Extract the [x, y] coordinate from the center of the cell holding the provided text.  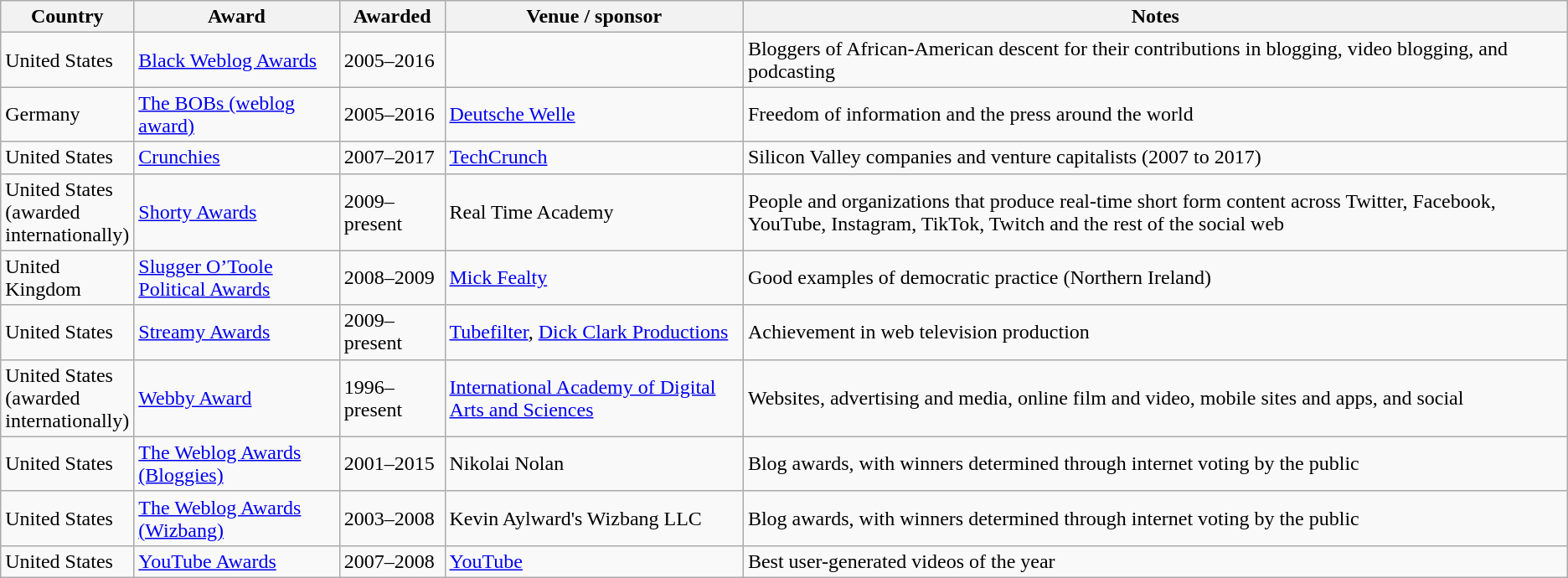
Streamy Awards [236, 332]
Germany [67, 114]
Notes [1155, 17]
Best user-generated videos of the year [1155, 561]
Good examples of democratic practice (Northern Ireland) [1155, 278]
Achievement in web television production [1155, 332]
Nikolai Nolan [594, 464]
Mick Fealty [594, 278]
Deutsche Welle [594, 114]
1996–present [392, 398]
YouTube Awards [236, 561]
Tubefilter, Dick Clark Productions [594, 332]
International Academy of Digital Arts and Sciences [594, 398]
TechCrunch [594, 157]
Real Time Academy [594, 212]
2003–2008 [392, 518]
2007–2017 [392, 157]
Crunchies [236, 157]
YouTube [594, 561]
The BOBs (weblog award) [236, 114]
United Kingdom [67, 278]
Shorty Awards [236, 212]
2007–2008 [392, 561]
Black Weblog Awards [236, 60]
United States (awarded internationally) [67, 398]
Websites, advertising and media, online film and video, mobile sites and apps, and social [1155, 398]
2001–2015 [392, 464]
Awarded [392, 17]
The Weblog Awards (Wizbang) [236, 518]
Bloggers of African-American descent for their contributions in blogging, video blogging, and podcasting [1155, 60]
2008–2009 [392, 278]
Silicon Valley companies and venture capitalists (2007 to 2017) [1155, 157]
United States(awarded internationally) [67, 212]
Venue / sponsor [594, 17]
The Weblog Awards (Bloggies) [236, 464]
Award [236, 17]
Slugger O’Toole Political Awards [236, 278]
Webby Award [236, 398]
Kevin Aylward's Wizbang LLC [594, 518]
Country [67, 17]
Freedom of information and the press around the world [1155, 114]
